From the cell containing the given text, extract its center point as [X, Y] coordinate. 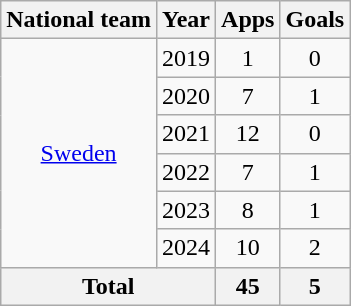
2024 [186, 248]
10 [248, 248]
2023 [186, 210]
2021 [186, 134]
Sweden [79, 153]
2022 [186, 172]
2019 [186, 58]
Total [108, 286]
45 [248, 286]
Goals [315, 20]
12 [248, 134]
2020 [186, 96]
2 [315, 248]
Year [186, 20]
5 [315, 286]
National team [79, 20]
Apps [248, 20]
8 [248, 210]
